Scan for the cell matching the given text and deliver its (x, y) coordinate at center. 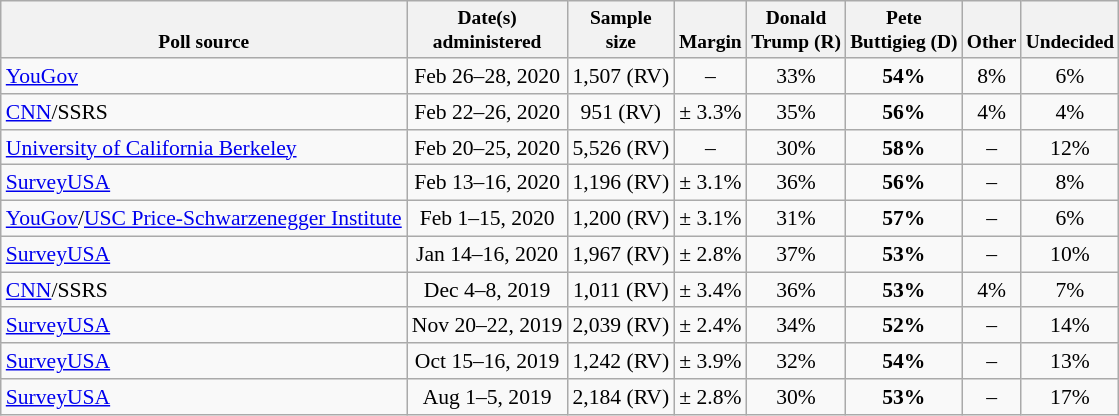
Samplesize (620, 30)
Margin (710, 30)
2,184 (RV) (620, 397)
Feb 1–15, 2020 (488, 219)
951 (RV) (620, 112)
Date(s)administered (488, 30)
Other (992, 30)
Aug 1–5, 2019 (488, 397)
32% (796, 361)
Nov 20–22, 2019 (488, 326)
1,011 (RV) (620, 290)
Oct 15–16, 2019 (488, 361)
± 3.9% (710, 361)
58% (904, 148)
35% (796, 112)
1,200 (RV) (620, 219)
2,039 (RV) (620, 326)
± 3.3% (710, 112)
YouGov (204, 76)
± 2.4% (710, 326)
34% (796, 326)
1,242 (RV) (620, 361)
PeteButtigieg (D) (904, 30)
14% (1070, 326)
1,967 (RV) (620, 254)
Poll source (204, 30)
1,507 (RV) (620, 76)
Feb 20–25, 2020 (488, 148)
13% (1070, 361)
Undecided (1070, 30)
Feb 13–16, 2020 (488, 183)
17% (1070, 397)
Feb 22–26, 2020 (488, 112)
Feb 26–28, 2020 (488, 76)
1,196 (RV) (620, 183)
37% (796, 254)
± 3.4% (710, 290)
33% (796, 76)
10% (1070, 254)
7% (1070, 290)
5,526 (RV) (620, 148)
DonaldTrump (R) (796, 30)
31% (796, 219)
Dec 4–8, 2019 (488, 290)
57% (904, 219)
University of California Berkeley (204, 148)
12% (1070, 148)
52% (904, 326)
YouGov/USC Price-Schwarzenegger Institute (204, 219)
Jan 14–16, 2020 (488, 254)
